Pinpoint the cell where the given text exists, returning its [x, y] midpoint coordinate. 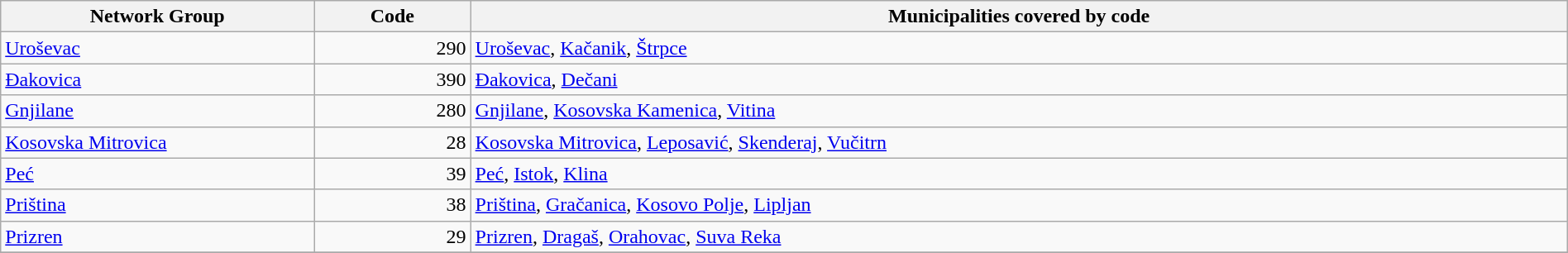
Peć [157, 174]
Municipalities covered by code [1019, 17]
Code [392, 17]
Prizren [157, 236]
Peć, Istok, Klina [1019, 174]
Gnjilane, Kosovska Kamenica, Vitina [1019, 111]
Network Group [157, 17]
290 [392, 48]
Đakovica, Dečani [1019, 79]
Kosovska Mitrovica, Leposavić, Skenderaj, Vučitrn [1019, 142]
Uroševac, Kačanik, Štrpce [1019, 48]
Kosovska Mitrovica [157, 142]
28 [392, 142]
29 [392, 236]
38 [392, 205]
Prizren, Dragaš, Orahovac, Suva Reka [1019, 236]
Gnjilane [157, 111]
Priština [157, 205]
39 [392, 174]
Đakovica [157, 79]
280 [392, 111]
Priština, Gračanica, Kosovo Polje, Lipljan [1019, 205]
Uroševac [157, 48]
390 [392, 79]
